Return the (X, Y) coordinate for the center point of the cell that contains the specified text.  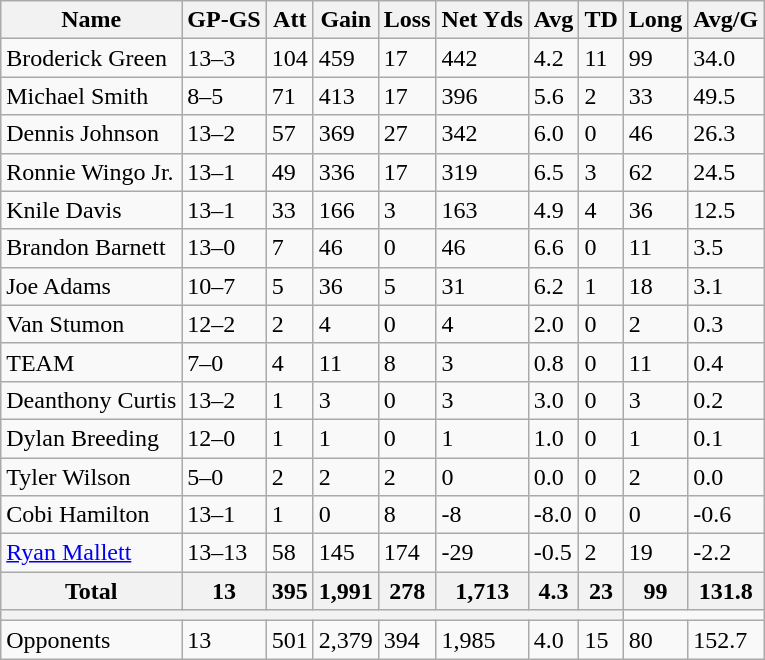
1.0 (554, 438)
Long (655, 20)
Avg (554, 20)
4.0 (554, 640)
394 (407, 640)
174 (407, 553)
57 (290, 134)
13–13 (224, 553)
Dennis Johnson (92, 134)
13–3 (224, 58)
26.3 (726, 134)
7–0 (224, 362)
12–0 (224, 438)
TEAM (92, 362)
8–5 (224, 96)
336 (346, 172)
Total (92, 591)
Opponents (92, 640)
6.6 (554, 248)
369 (346, 134)
13–0 (224, 248)
Brandon Barnett (92, 248)
Gain (346, 20)
Dylan Breeding (92, 438)
Joe Adams (92, 286)
0.4 (726, 362)
5.6 (554, 96)
2,379 (346, 640)
7 (290, 248)
3.1 (726, 286)
Tyler Wilson (92, 477)
145 (346, 553)
80 (655, 640)
31 (482, 286)
0.2 (726, 400)
Michael Smith (92, 96)
319 (482, 172)
12–2 (224, 324)
1,985 (482, 640)
Ryan Mallett (92, 553)
1,991 (346, 591)
396 (482, 96)
2.0 (554, 324)
395 (290, 591)
Cobi Hamilton (92, 515)
Van Stumon (92, 324)
49.5 (726, 96)
-8 (482, 515)
12.5 (726, 210)
0.3 (726, 324)
4.3 (554, 591)
Deanthony Curtis (92, 400)
166 (346, 210)
49 (290, 172)
6.2 (554, 286)
278 (407, 591)
-2.2 (726, 553)
3.5 (726, 248)
104 (290, 58)
Name (92, 20)
4.2 (554, 58)
71 (290, 96)
-0.5 (554, 553)
6.5 (554, 172)
442 (482, 58)
413 (346, 96)
Loss (407, 20)
501 (290, 640)
58 (290, 553)
Broderick Green (92, 58)
24.5 (726, 172)
34.0 (726, 58)
18 (655, 286)
6.0 (554, 134)
1,713 (482, 591)
0.8 (554, 362)
163 (482, 210)
TD (601, 20)
131.8 (726, 591)
-0.6 (726, 515)
Ronnie Wingo Jr. (92, 172)
-8.0 (554, 515)
-29 (482, 553)
27 (407, 134)
Avg/G (726, 20)
Att (290, 20)
15 (601, 640)
0.1 (726, 438)
3.0 (554, 400)
Net Yds (482, 20)
10–7 (224, 286)
152.7 (726, 640)
5–0 (224, 477)
19 (655, 553)
Knile Davis (92, 210)
GP-GS (224, 20)
4.9 (554, 210)
459 (346, 58)
62 (655, 172)
342 (482, 134)
23 (601, 591)
